From the cell containing the given text, extract its center point as (X, Y) coordinate. 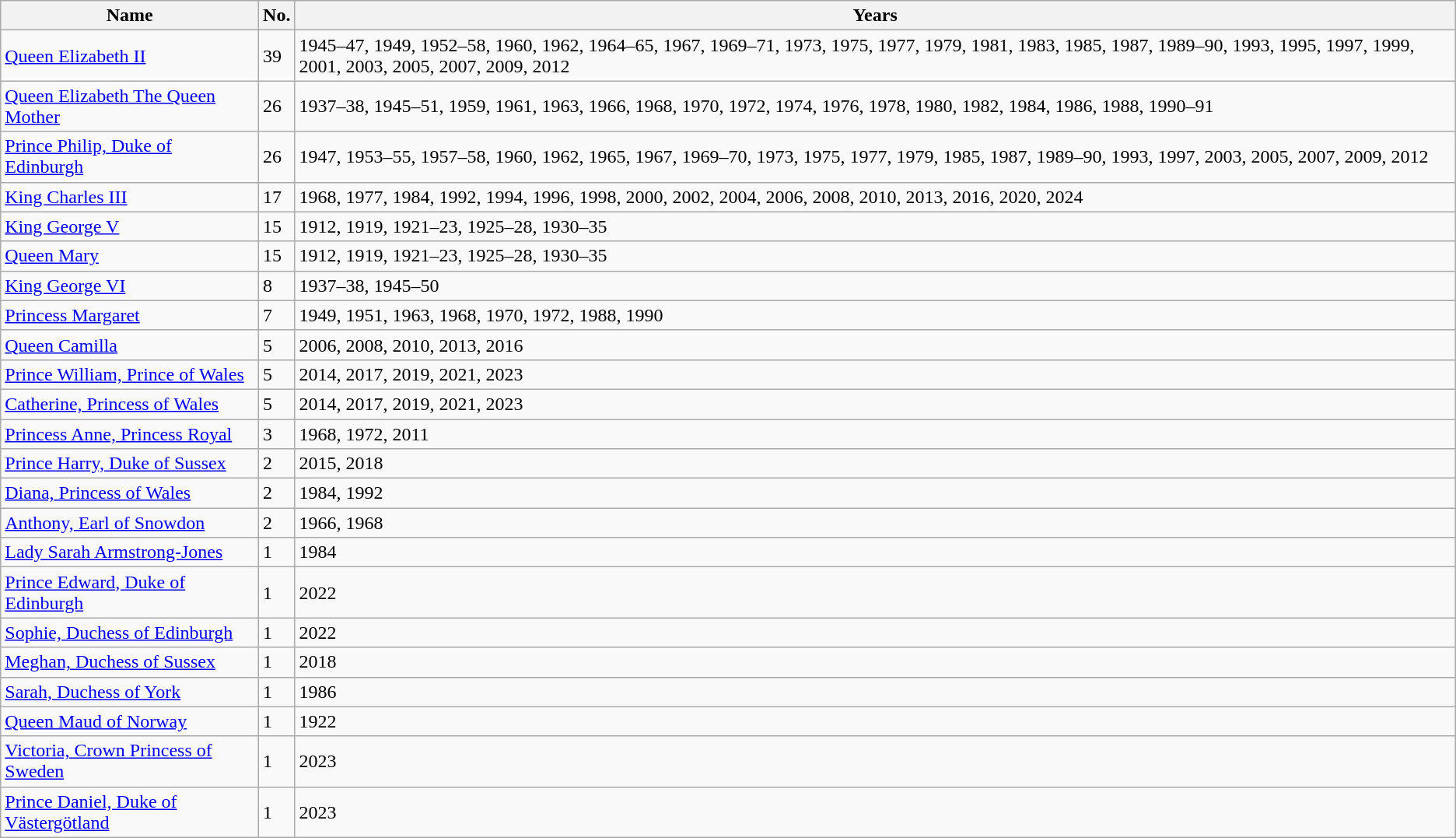
1968, 1977, 1984, 1992, 1994, 1996, 1998, 2000, 2002, 2004, 2006, 2008, 2010, 2013, 2016, 2020, 2024 (875, 197)
Name (130, 16)
Sophie, Duchess of Edinburgh (130, 633)
1937–38, 1945–51, 1959, 1961, 1963, 1966, 1968, 1970, 1972, 1974, 1976, 1978, 1980, 1982, 1984, 1986, 1988, 1990–91 (875, 106)
Princess Margaret (130, 315)
Prince William, Prince of Wales (130, 374)
17 (277, 197)
Catherine, Princess of Wales (130, 404)
Prince Harry, Duke of Sussex (130, 464)
Anthony, Earl of Snowdon (130, 523)
1966, 1968 (875, 523)
Queen Elizabeth The Queen Mother (130, 106)
Prince Daniel, Duke of Västergötland (130, 812)
1984, 1992 (875, 493)
King George V (130, 226)
39 (277, 56)
1949, 1951, 1963, 1968, 1970, 1972, 1988, 1990 (875, 315)
8 (277, 286)
King Charles III (130, 197)
Prince Philip, Duke of Edinburgh (130, 157)
Meghan, Duchess of Sussex (130, 662)
1922 (875, 721)
Victoria, Crown Princess of Sweden (130, 761)
Queen Elizabeth II (130, 56)
1968, 1972, 2011 (875, 433)
3 (277, 433)
Princess Anne, Princess Royal (130, 433)
2006, 2008, 2010, 2013, 2016 (875, 345)
Years (875, 16)
1984 (875, 552)
2018 (875, 662)
1986 (875, 692)
Queen Camilla (130, 345)
No. (277, 16)
Queen Maud of Norway (130, 721)
2015, 2018 (875, 464)
King George VI (130, 286)
Queen Mary (130, 256)
Sarah, Duchess of York (130, 692)
1937–38, 1945–50 (875, 286)
1947, 1953–55, 1957–58, 1960, 1962, 1965, 1967, 1969–70, 1973, 1975, 1977, 1979, 1985, 1987, 1989–90, 1993, 1997, 2003, 2005, 2007, 2009, 2012 (875, 157)
Diana, Princess of Wales (130, 493)
Prince Edward, Duke of Edinburgh (130, 593)
Lady Sarah Armstrong-Jones (130, 552)
7 (277, 315)
